Return [X, Y] of the center of cell containing provided text 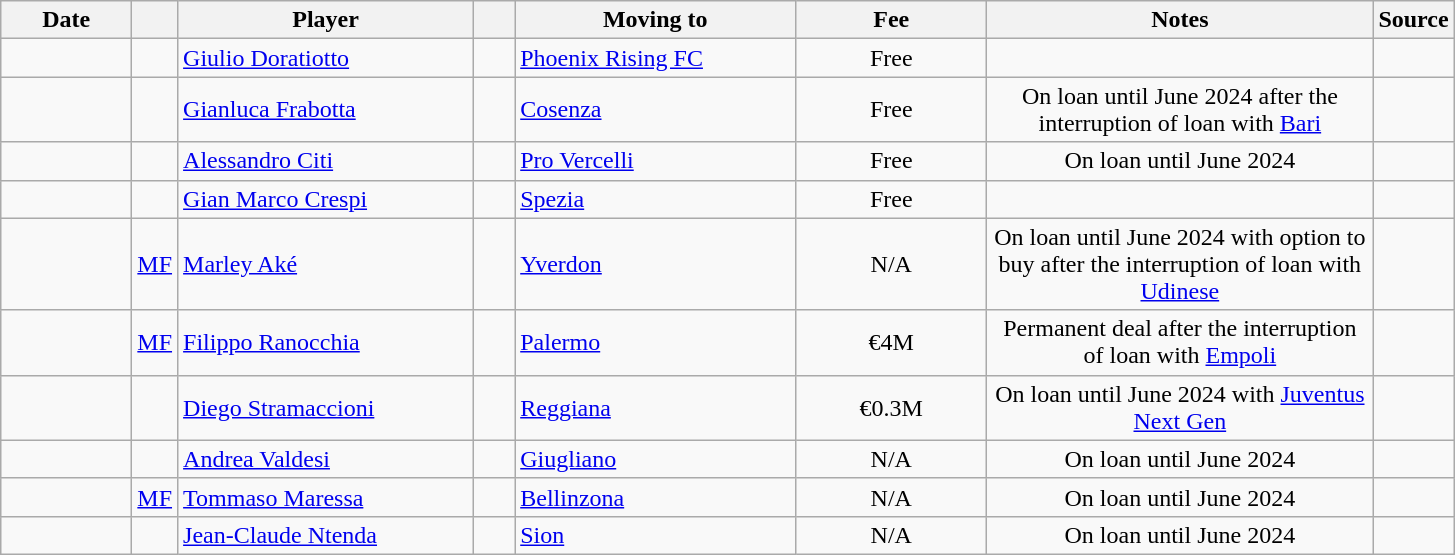
Jean-Claude Ntenda [326, 535]
Fee [892, 20]
Sion [656, 535]
Tommaso Maressa [326, 497]
Palermo [656, 342]
Giulio Doratiotto [326, 58]
Bellinzona [656, 497]
Yverdon [656, 264]
Andrea Valdesi [326, 459]
Gianluca Frabotta [326, 110]
Moving to [656, 20]
Date [66, 20]
Pro Vercelli [656, 161]
Giugliano [656, 459]
€4M [892, 342]
On loan until June 2024 with option to buy after the interruption of loan with Udinese [1180, 264]
Phoenix Rising FC [656, 58]
Cosenza [656, 110]
Alessandro Citi [326, 161]
Diego Stramaccioni [326, 408]
Gian Marco Crespi [326, 199]
Filippo Ranocchia [326, 342]
€0.3M [892, 408]
Notes [1180, 20]
Marley Aké [326, 264]
Source [1414, 20]
Permanent deal after the interruption of loan with Empoli [1180, 342]
On loan until June 2024 with Juventus Next Gen [1180, 408]
Spezia [656, 199]
Player [326, 20]
Reggiana [656, 408]
On loan until June 2024 after the interruption of loan with Bari [1180, 110]
